Extract the (x, y) coordinate from the center of the cell holding the provided text.  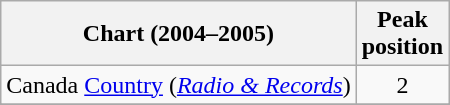
Chart (2004–2005) (178, 34)
Peakposition (402, 34)
2 (402, 85)
Canada Country (Radio & Records) (178, 85)
